From the cell containing the given text, extract its center point as [X, Y] coordinate. 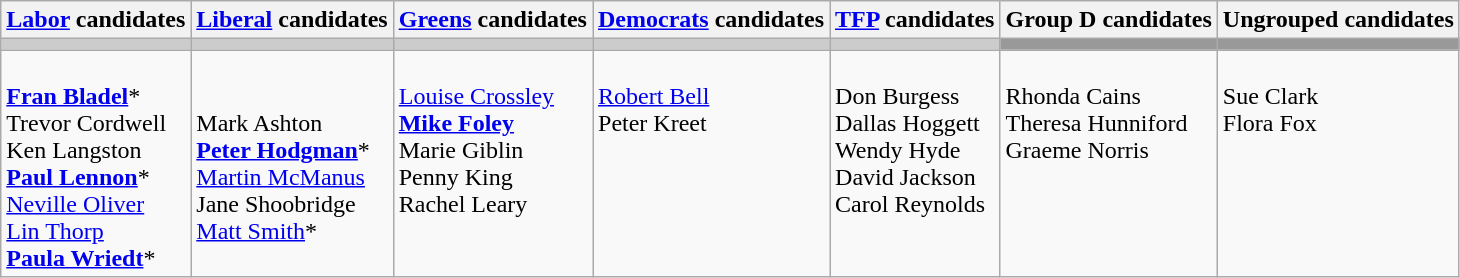
Don Burgess Dallas Hoggett Wendy Hyde David Jackson Carol Reynolds [915, 164]
Democrats candidates [710, 20]
Group D candidates [1108, 20]
Robert Bell Peter Kreet [710, 164]
Labor candidates [96, 20]
Liberal candidates [292, 20]
Greens candidates [492, 20]
Ungrouped candidates [1338, 20]
TFP candidates [915, 20]
Rhonda Cains Theresa Hunniford Graeme Norris [1108, 164]
Sue Clark Flora Fox [1338, 164]
Louise Crossley Mike Foley Marie Giblin Penny King Rachel Leary [492, 164]
Mark Ashton Peter Hodgman* Martin McManus Jane Shoobridge Matt Smith* [292, 164]
Fran Bladel* Trevor Cordwell Ken Langston Paul Lennon* Neville Oliver Lin Thorp Paula Wriedt* [96, 164]
